Search for the cell housing the specified text and yield its (X, Y) center coordinate. 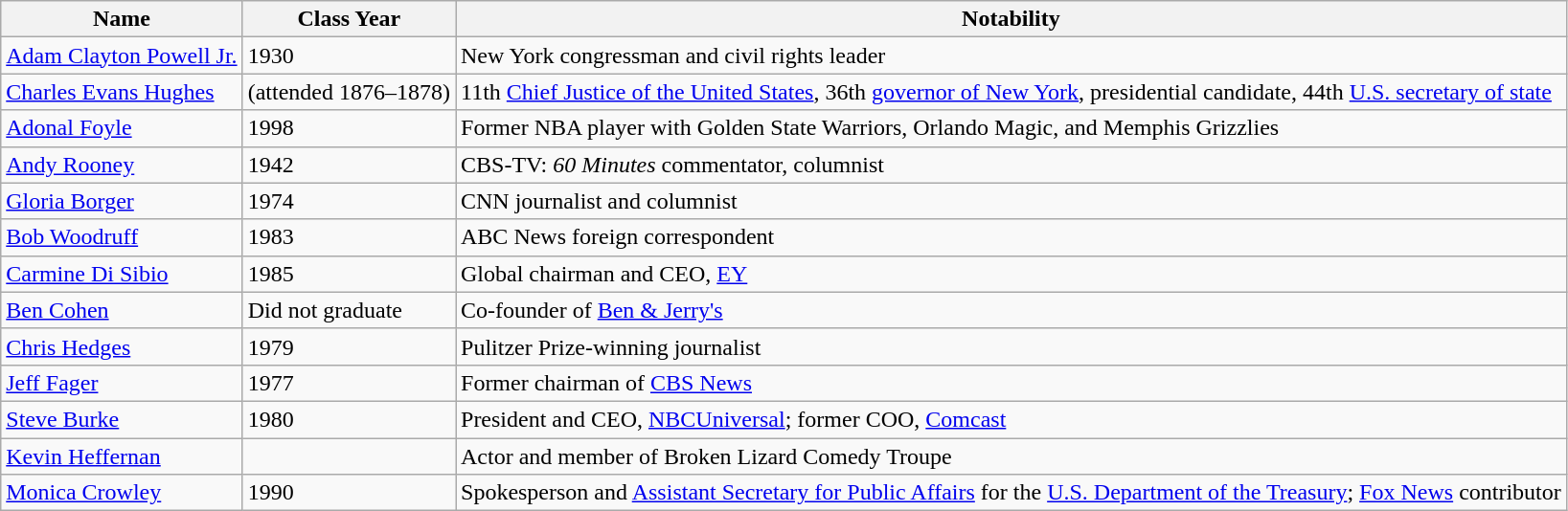
New York congressman and civil rights leader (1011, 56)
President and CEO, NBCUniversal; former COO, Comcast (1011, 419)
1990 (349, 493)
Former chairman of CBS News (1011, 383)
ABC News foreign correspondent (1011, 237)
Carmine Di Sibio (122, 274)
1985 (349, 274)
Global chairman and CEO, EY (1011, 274)
Charles Evans Hughes (122, 92)
1974 (349, 201)
1998 (349, 128)
Co-founder of Ben & Jerry's (1011, 310)
1930 (349, 56)
Former NBA player with Golden State Warriors, Orlando Magic, and Memphis Grizzlies (1011, 128)
1977 (349, 383)
CBS-TV: 60 Minutes commentator, columnist (1011, 165)
Jeff Fager (122, 383)
1942 (349, 165)
1983 (349, 237)
Name (122, 19)
Spokesperson and Assistant Secretary for Public Affairs for the U.S. Department of the Treasury; Fox News contributor (1011, 493)
Notability (1011, 19)
Class Year (349, 19)
(attended 1876–1878) (349, 92)
1980 (349, 419)
Adam Clayton Powell Jr. (122, 56)
11th Chief Justice of the United States, 36th governor of New York, presidential candidate, 44th U.S. secretary of state (1011, 92)
Andy Rooney (122, 165)
Ben Cohen (122, 310)
Steve Burke (122, 419)
Chris Hedges (122, 346)
Pulitzer Prize-winning journalist (1011, 346)
CNN journalist and columnist (1011, 201)
Gloria Borger (122, 201)
1979 (349, 346)
Did not graduate (349, 310)
Kevin Heffernan (122, 456)
Bob Woodruff (122, 237)
Monica Crowley (122, 493)
Adonal Foyle (122, 128)
Actor and member of Broken Lizard Comedy Troupe (1011, 456)
